Scan for the cell matching the given text and deliver its (X, Y) coordinate at center. 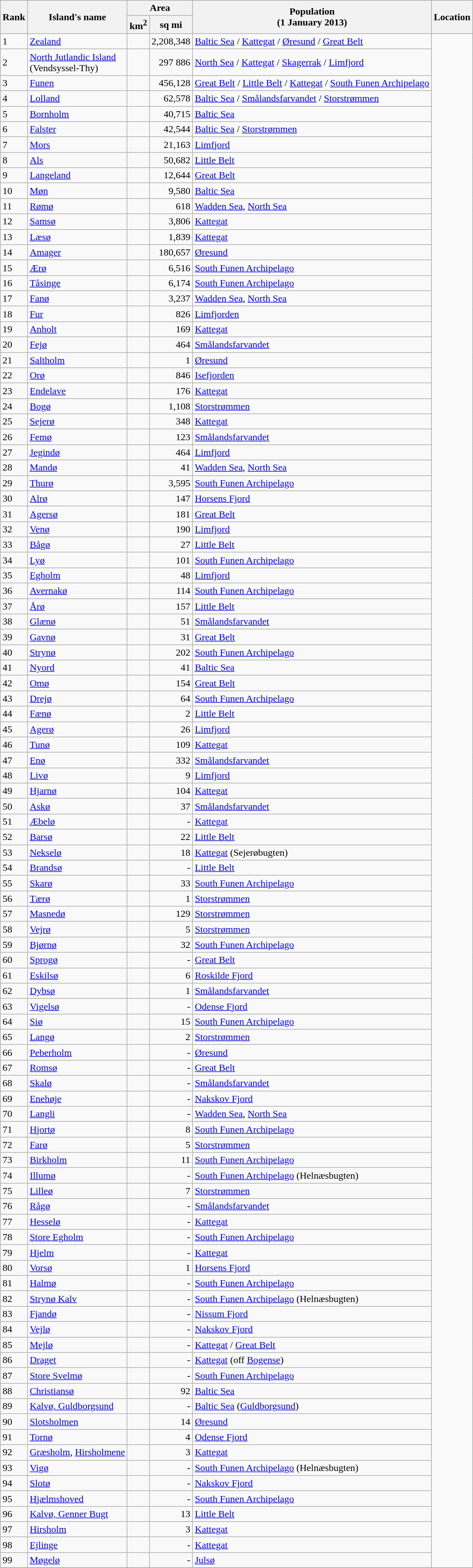
3,595 (171, 483)
190 (171, 529)
123 (171, 437)
Slotsholmen (78, 1422)
29 (14, 483)
Alrø (78, 498)
Draget (78, 1360)
86 (14, 1360)
56 (14, 899)
Jegindø (78, 452)
95 (14, 1498)
Vigø (78, 1468)
North Sea / Kattegat / Skagerrak / Limfjord (312, 62)
55 (14, 883)
Strynø (78, 652)
Enø (78, 760)
Location (452, 17)
Bågø (78, 544)
Kalvø, Genner Bugt (78, 1514)
Drejø (78, 699)
Livø (78, 775)
Thurø (78, 483)
89 (14, 1406)
181 (171, 514)
846 (171, 376)
Barsø (78, 837)
78 (14, 1237)
Zealand (78, 41)
Ærø (78, 268)
Fur (78, 314)
Bjørnø (78, 945)
96 (14, 1514)
Julsø (312, 1560)
104 (171, 791)
71 (14, 1129)
75 (14, 1191)
Tornø (78, 1437)
Baltic Sea / Kattegat / Øresund / Great Belt (312, 41)
76 (14, 1206)
38 (14, 622)
70 (14, 1114)
Bornholm (78, 114)
Birkholm (78, 1160)
57 (14, 914)
87 (14, 1376)
Hjelm (78, 1252)
Roskilde Fjord (312, 975)
44 (14, 714)
297 886 (171, 62)
Vejlø (78, 1330)
Orø (78, 376)
Rømø (78, 206)
53 (14, 853)
Gavnø (78, 637)
94 (14, 1483)
93 (14, 1468)
Baltic Sea (Guldborgsund) (312, 1406)
49 (14, 791)
50,682 (171, 160)
Skarø (78, 883)
58 (14, 929)
Hjælmshoved (78, 1498)
129 (171, 914)
97 (14, 1529)
Årø (78, 606)
23 (14, 391)
45 (14, 729)
25 (14, 422)
84 (14, 1330)
Kattegat (Sejerøbugten) (312, 853)
Omø (78, 683)
Æbelø (78, 821)
Græsholm, Hirsholmene (78, 1452)
Skalø (78, 1083)
826 (171, 314)
Limfjorden (312, 314)
62 (14, 991)
Christiansø (78, 1391)
Hjarnø (78, 791)
Agerø (78, 729)
67 (14, 1068)
North Jutlandic Island(Vendsyssel-Thy) (78, 62)
17 (14, 298)
Slotø (78, 1483)
Isefjorden (312, 376)
42,544 (171, 129)
Sejerø (78, 422)
90 (14, 1422)
9,580 (171, 191)
Langeland (78, 175)
Glænø (78, 622)
Kattegat (off Bogense) (312, 1360)
39 (14, 637)
Island's name (78, 17)
43 (14, 699)
Store Svelmø (78, 1376)
Store Egholm (78, 1237)
74 (14, 1175)
Langø (78, 1037)
Nyord (78, 668)
Vejrø (78, 929)
10 (14, 191)
km2 (138, 25)
54 (14, 868)
Fjandø (78, 1314)
Great Belt / Little Belt / Kattegat / South Funen Archipelago (312, 83)
Agersø (78, 514)
Egholm (78, 575)
101 (171, 560)
35 (14, 575)
Enehøje (78, 1099)
Baltic Sea / Storstrømmen (312, 129)
21 (14, 360)
Nekselø (78, 853)
Avernakø (78, 591)
40 (14, 652)
Illumø (78, 1175)
Baltic Sea / Smålandsfarvandet / Storstrømmen (312, 99)
157 (171, 606)
61 (14, 975)
60 (14, 960)
Tåsinge (78, 283)
81 (14, 1283)
Møn (78, 191)
2,208,348 (171, 41)
Rank (14, 17)
332 (171, 760)
Samsø (78, 222)
Vigelsø (78, 1006)
Langli (78, 1114)
30 (14, 498)
Sprogø (78, 960)
Venø (78, 529)
Femø (78, 437)
Kalvø, Guldborgsund (78, 1406)
Fanø (78, 298)
Brandsø (78, 868)
Saltholm (78, 360)
456,128 (171, 83)
Romsø (78, 1068)
79 (14, 1252)
Nissum Fjord (312, 1314)
80 (14, 1268)
Læsø (78, 237)
Area (160, 8)
Hesselø (78, 1222)
65 (14, 1037)
20 (14, 345)
109 (171, 745)
Tærø (78, 899)
28 (14, 468)
169 (171, 329)
12 (14, 222)
34 (14, 560)
Askø (78, 806)
Rågø (78, 1206)
69 (14, 1099)
348 (171, 422)
3,237 (171, 298)
Eskilsø (78, 975)
Peberholm (78, 1052)
46 (14, 745)
Anholt (78, 329)
99 (14, 1560)
114 (171, 591)
Vorsø (78, 1268)
40,715 (171, 114)
202 (171, 652)
3,806 (171, 222)
Als (78, 160)
83 (14, 1314)
Kattegat / Great Belt (312, 1345)
176 (171, 391)
62,578 (171, 99)
Bogø (78, 406)
Mejlø (78, 1345)
1,108 (171, 406)
Siø (78, 1021)
82 (14, 1298)
Endelave (78, 391)
91 (14, 1437)
52 (14, 837)
19 (14, 329)
1,839 (171, 237)
Masnedø (78, 914)
180,657 (171, 252)
85 (14, 1345)
Mors (78, 145)
68 (14, 1083)
Tunø (78, 745)
sq mi (171, 25)
Falster (78, 129)
Strynø Kalv (78, 1298)
42 (14, 683)
618 (171, 206)
Fejø (78, 345)
Hjortø (78, 1129)
Funen (78, 83)
98 (14, 1545)
36 (14, 591)
Amager (78, 252)
77 (14, 1222)
21,163 (171, 145)
Fænø (78, 714)
73 (14, 1160)
16 (14, 283)
59 (14, 945)
Lyø (78, 560)
66 (14, 1052)
Lilleø (78, 1191)
Lolland (78, 99)
Hirsholm (78, 1529)
Ejlinge (78, 1545)
Mandø (78, 468)
12,644 (171, 175)
147 (171, 498)
6,516 (171, 268)
Møgelø (78, 1560)
Dybsø (78, 991)
Halmø (78, 1283)
63 (14, 1006)
72 (14, 1145)
88 (14, 1391)
6,174 (171, 283)
50 (14, 806)
47 (14, 760)
Population(1 January 2013) (312, 17)
24 (14, 406)
154 (171, 683)
Farø (78, 1145)
